Detect which cell encompasses the target text, then output its (X, Y) center coordinate. 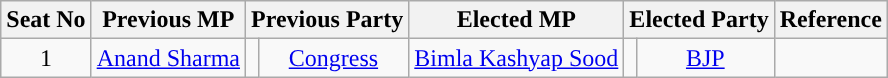
Bimla Kashyap Sood (516, 58)
Seat No (46, 20)
BJP (705, 58)
Elected Party (699, 20)
Elected MP (516, 20)
Reference (830, 20)
Anand Sharma (168, 58)
1 (46, 58)
Congress (334, 58)
Previous Party (328, 20)
Previous MP (168, 20)
